Pinpoint the cell where the given text exists, returning its (X, Y) midpoint coordinate. 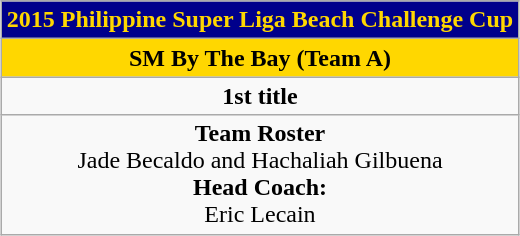
1st title (260, 96)
Team RosterJade Becaldo and Hachaliah GilbuenaHead Coach:Eric Lecain (260, 174)
SM By The Bay (Team A) (260, 58)
2015 Philippine Super Liga Beach Challenge Cup (260, 20)
